Find where the given text appears and provide that cell's center as [X, Y] coordinate. 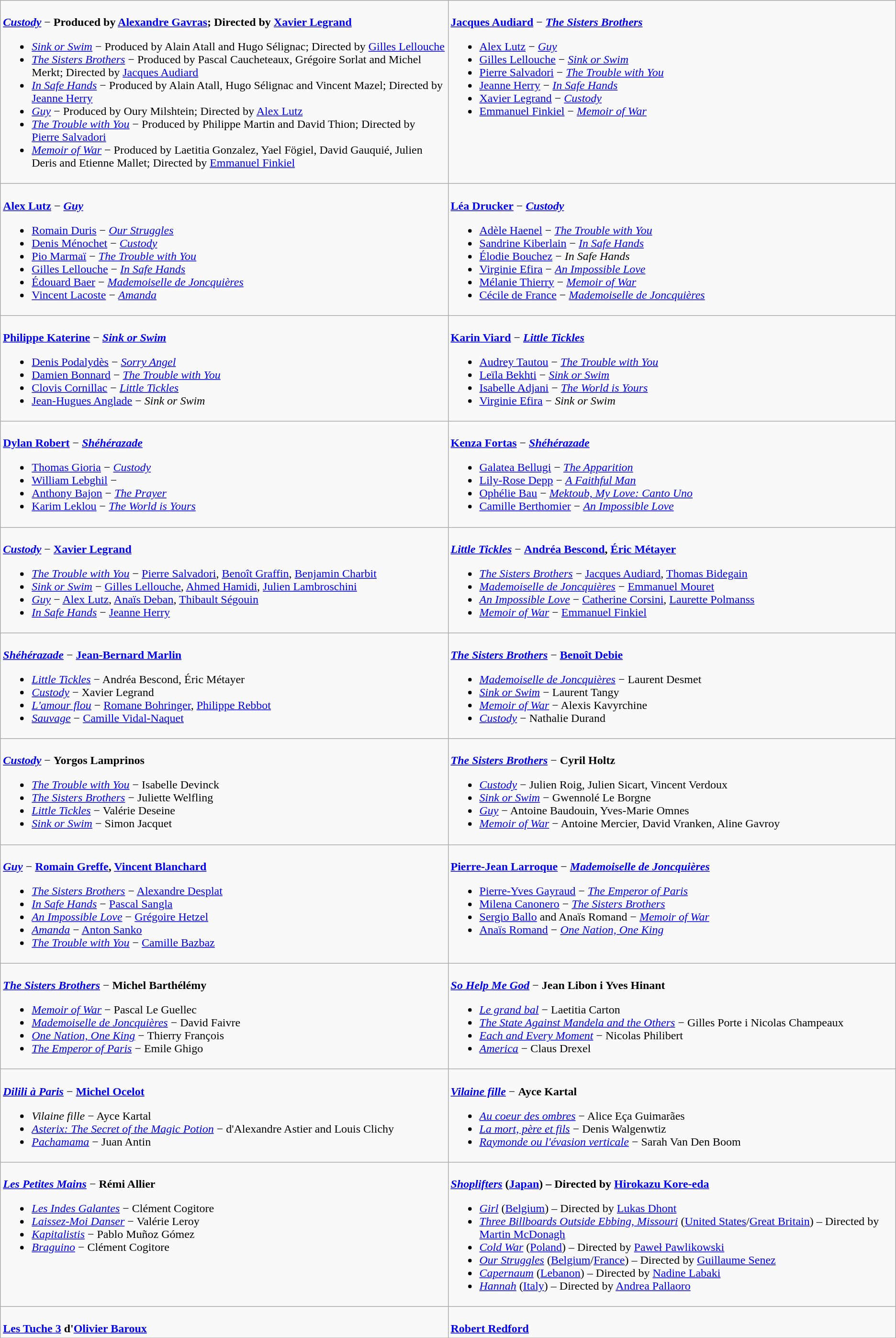
Dylan Robert − ShéhérazadeThomas Gioria − CustodyWilliam Lebghil − Anthony Bajon − The PrayerKarim Leklou − The World is Yours [224, 474]
Les Tuche 3 d'Olivier Baroux [224, 1322]
Robert Redford [672, 1322]
